Detect which cell encompasses the target text, then output its (x, y) center coordinate. 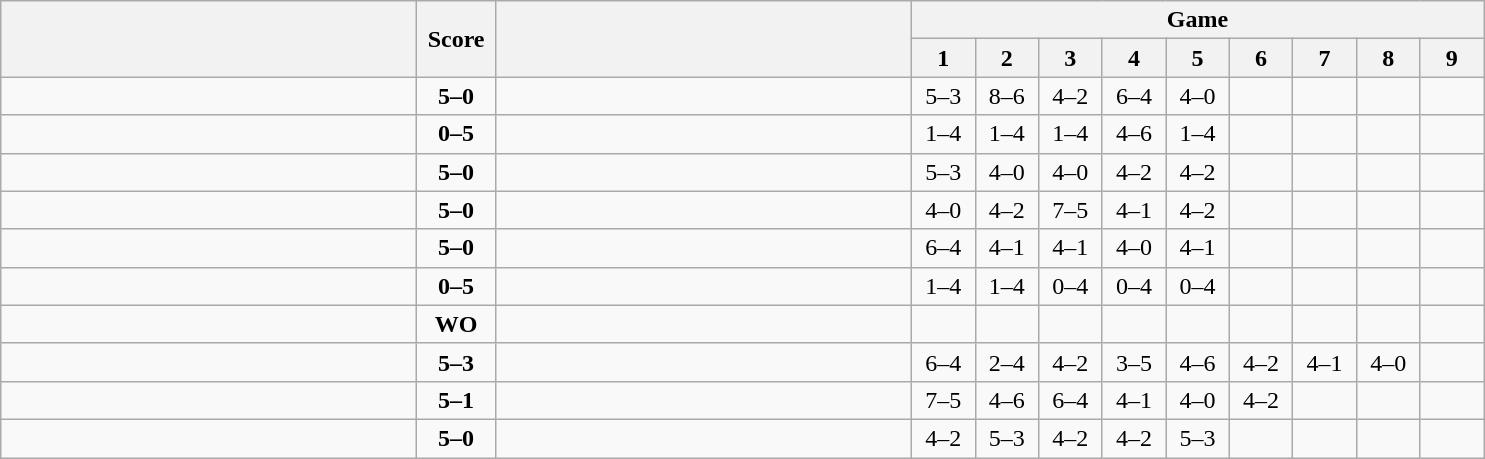
Game (1197, 20)
3–5 (1134, 362)
WO (456, 324)
2 (1007, 58)
1 (943, 58)
2–4 (1007, 362)
5–1 (456, 400)
7 (1325, 58)
5 (1198, 58)
8 (1388, 58)
8–6 (1007, 96)
6 (1261, 58)
4 (1134, 58)
3 (1071, 58)
9 (1452, 58)
Score (456, 39)
